Return the [X, Y] coordinate for the center point of the cell that contains the specified text.  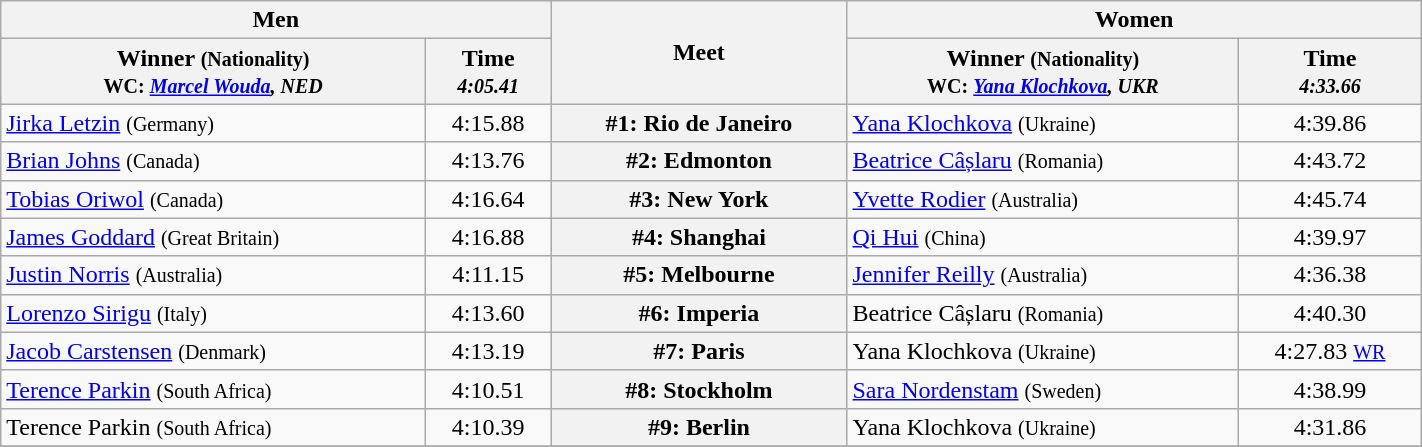
Women [1134, 20]
4:16.64 [488, 199]
#5: Melbourne [699, 275]
Winner (Nationality) WC: Marcel Wouda, NED [214, 72]
4:11.15 [488, 275]
Sara Nordenstam (Sweden) [1043, 389]
Winner (Nationality) WC: Yana Klochkova, UKR [1043, 72]
Lorenzo Sirigu (Italy) [214, 313]
4:39.86 [1330, 123]
#6: Imperia [699, 313]
Brian Johns (Canada) [214, 161]
Jennifer Reilly (Australia) [1043, 275]
Justin Norris (Australia) [214, 275]
#4: Shanghai [699, 237]
4:10.39 [488, 427]
Time 4:05.41 [488, 72]
#7: Paris [699, 351]
Jacob Carstensen (Denmark) [214, 351]
Jirka Letzin (Germany) [214, 123]
4:13.60 [488, 313]
4:45.74 [1330, 199]
4:38.99 [1330, 389]
4:36.38 [1330, 275]
Yvette Rodier (Australia) [1043, 199]
4:27.83 WR [1330, 351]
#8: Stockholm [699, 389]
4:43.72 [1330, 161]
4:39.97 [1330, 237]
James Goddard (Great Britain) [214, 237]
4:40.30 [1330, 313]
Meet [699, 52]
#1: Rio de Janeiro [699, 123]
#3: New York [699, 199]
4:10.51 [488, 389]
4:13.76 [488, 161]
4:13.19 [488, 351]
4:15.88 [488, 123]
Qi Hui (China) [1043, 237]
Tobias Oriwol (Canada) [214, 199]
#9: Berlin [699, 427]
#2: Edmonton [699, 161]
4:31.86 [1330, 427]
4:16.88 [488, 237]
Time 4:33.66 [1330, 72]
Men [276, 20]
